Capture the cell that displays the provided text and extract its (x, y) central coordinate. 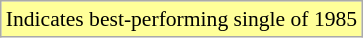
Indicates best-performing single of 1985 (182, 19)
